Search for the cell housing the specified text and yield its (X, Y) center coordinate. 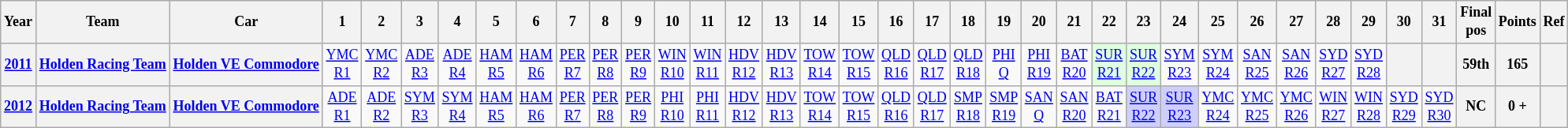
23 (1144, 22)
Final pos (1476, 22)
WIN R27 (1334, 107)
9 (639, 22)
2 (382, 22)
0 + (1517, 107)
10 (672, 22)
SYD R27 (1334, 64)
SYM R4 (457, 107)
15 (858, 22)
PHI Q (1004, 64)
17 (932, 22)
SAN R26 (1296, 64)
ADE R4 (457, 64)
SMP R19 (1004, 107)
SYD R28 (1369, 64)
Car (246, 22)
QLD R18 (968, 64)
59th (1476, 64)
YMC R24 (1218, 107)
24 (1179, 22)
11 (708, 22)
ADE R1 (342, 107)
22 (1109, 22)
29 (1369, 22)
12 (744, 22)
3 (420, 22)
27 (1296, 22)
YMC R26 (1296, 107)
SYM R23 (1179, 64)
YMC R2 (382, 64)
16 (896, 22)
26 (1257, 22)
SYD R29 (1403, 107)
SAN R20 (1074, 107)
31 (1440, 22)
SMP R18 (968, 107)
28 (1334, 22)
PHI R10 (672, 107)
SAN R25 (1257, 64)
PHI R19 (1039, 64)
ADE R3 (420, 64)
Ref (1554, 22)
21 (1074, 22)
WIN R11 (708, 64)
SUR R21 (1109, 64)
PHI R11 (708, 107)
14 (820, 22)
2011 (19, 64)
YMC R25 (1257, 107)
WIN R28 (1369, 107)
25 (1218, 22)
Points (1517, 22)
5 (497, 22)
BAT R21 (1109, 107)
165 (1517, 64)
SYD R30 (1440, 107)
30 (1403, 22)
20 (1039, 22)
13 (781, 22)
Year (19, 22)
ADE R2 (382, 107)
7 (572, 22)
NC (1476, 107)
YMC R1 (342, 64)
SAN Q (1039, 107)
8 (605, 22)
BAT R20 (1074, 64)
WIN R10 (672, 64)
Team (102, 22)
SYM R24 (1218, 64)
2012 (19, 107)
6 (536, 22)
19 (1004, 22)
1 (342, 22)
18 (968, 22)
SUR R23 (1179, 107)
SYM R3 (420, 107)
4 (457, 22)
